Detect which cell encompasses the target text, then output its [X, Y] center coordinate. 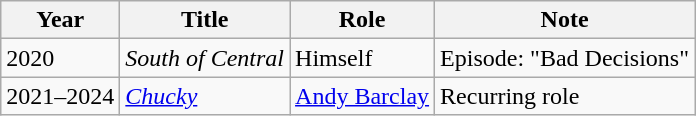
Note [565, 20]
Title [205, 20]
2020 [60, 58]
Recurring role [565, 96]
Himself [362, 58]
2021–2024 [60, 96]
Episode: "Bad Decisions" [565, 58]
Chucky [205, 96]
Role [362, 20]
South of Central [205, 58]
Andy Barclay [362, 96]
Year [60, 20]
